Detect which cell encompasses the target text, then output its (X, Y) center coordinate. 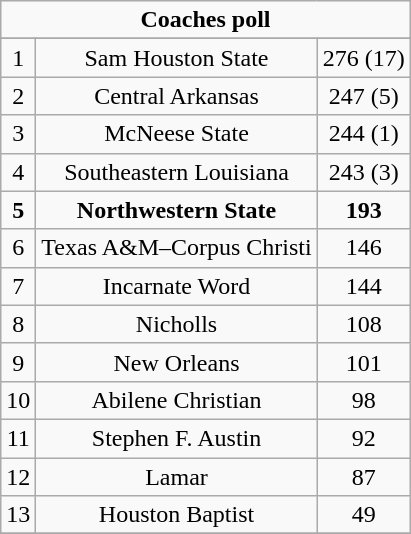
Stephen F. Austin (176, 438)
7 (18, 286)
1 (18, 58)
144 (364, 286)
9 (18, 362)
Northwestern State (176, 210)
New Orleans (176, 362)
5 (18, 210)
Coaches poll (206, 20)
McNeese State (176, 134)
Texas A&M–Corpus Christi (176, 248)
87 (364, 477)
2 (18, 96)
Central Arkansas (176, 96)
8 (18, 324)
193 (364, 210)
244 (1) (364, 134)
Sam Houston State (176, 58)
3 (18, 134)
12 (18, 477)
Incarnate Word (176, 286)
98 (364, 400)
146 (364, 248)
101 (364, 362)
4 (18, 172)
247 (5) (364, 96)
13 (18, 515)
10 (18, 400)
108 (364, 324)
Lamar (176, 477)
Abilene Christian (176, 400)
Southeastern Louisiana (176, 172)
49 (364, 515)
92 (364, 438)
11 (18, 438)
276 (17) (364, 58)
6 (18, 248)
Nicholls (176, 324)
243 (3) (364, 172)
Houston Baptist (176, 515)
